Extract the [X, Y] coordinate from the center of the cell holding the provided text.  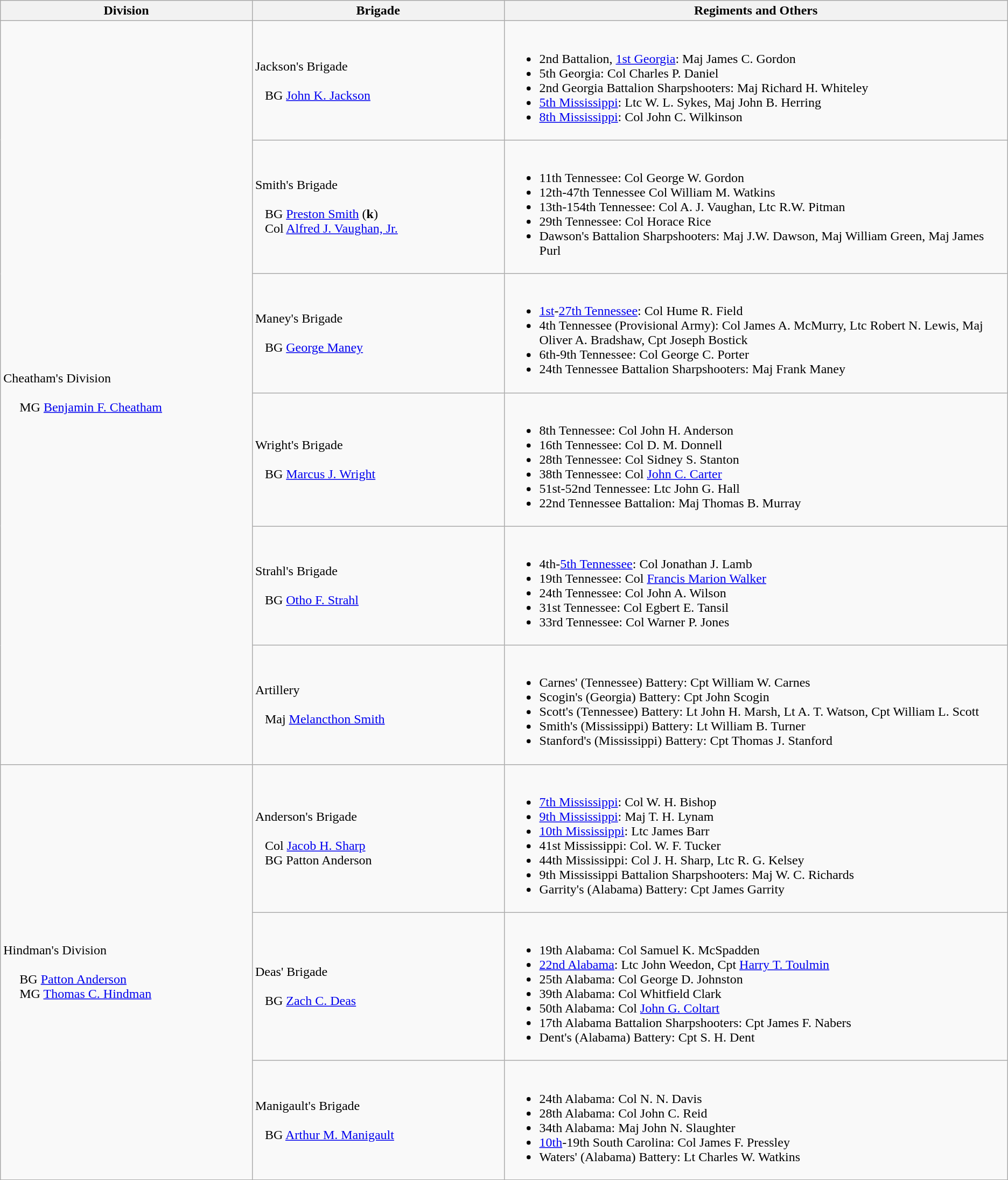
Smith's Brigade BG Preston Smith (k) Col Alfred J. Vaughan, Jr. [378, 207]
Strahl's Brigade BG Otho F. Strahl [378, 586]
Manigault's Brigade BG Arthur M. Manigault [378, 1120]
Division [127, 11]
Artillery Maj Melancthon Smith [378, 704]
Maney's Brigade BG George Maney [378, 333]
Anderson's Brigade Col Jacob H. Sharp BG Patton Anderson [378, 838]
Regiments and Others [756, 11]
Jackson's Brigade BG John K. Jackson [378, 81]
Wright's Brigade BG Marcus J. Wright [378, 459]
Deas' Brigade BG Zach C. Deas [378, 987]
Hindman's Division BG Patton Anderson MG Thomas C. Hindman [127, 972]
Cheatham's Division MG Benjamin F. Cheatham [127, 393]
Brigade [378, 11]
